Pinpoint the cell where the given text exists, returning its (X, Y) midpoint coordinate. 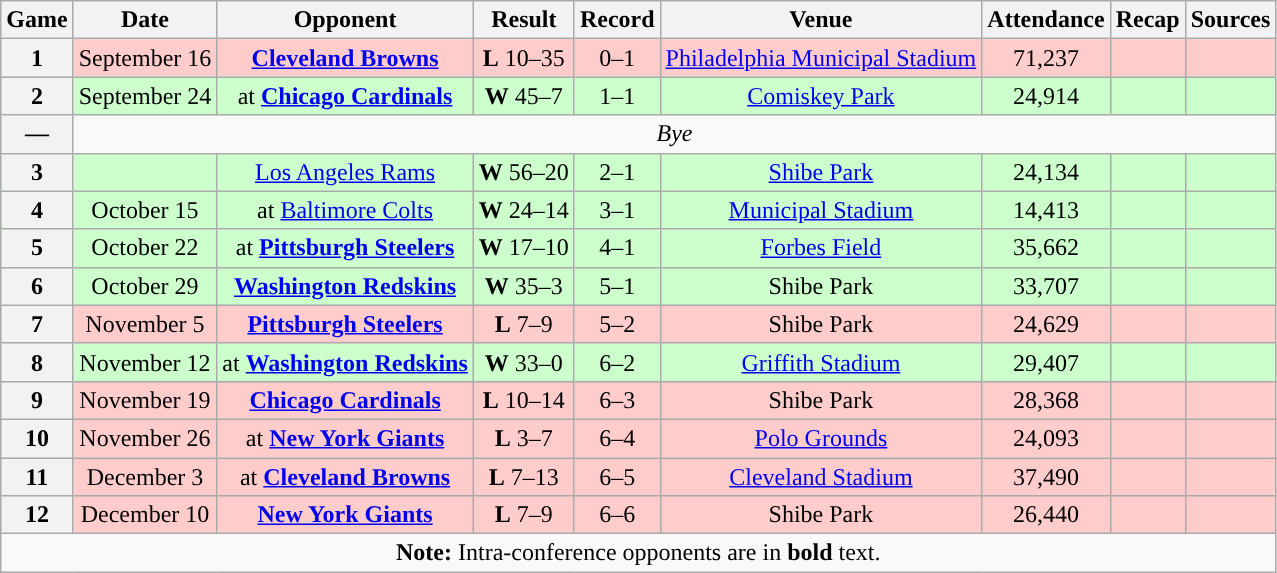
L 3–7 (524, 438)
7 (37, 324)
26,440 (1046, 515)
6–4 (617, 438)
71,237 (1046, 58)
Pittsburgh Steelers (345, 324)
December 10 (145, 515)
3–1 (617, 210)
4–1 (617, 248)
Note: Intra-conference opponents are in bold text. (638, 553)
6 (37, 286)
L 10–35 (524, 58)
4 (37, 210)
Sources (1230, 20)
28,368 (1046, 400)
14,413 (1046, 210)
October 15 (145, 210)
Opponent (345, 20)
5 (37, 248)
November 19 (145, 400)
at Pittsburgh Steelers (345, 248)
6–3 (617, 400)
September 16 (145, 58)
L 7–13 (524, 477)
3 (37, 172)
Philadelphia Municipal Stadium (821, 58)
1–1 (617, 96)
24,093 (1046, 438)
6–6 (617, 515)
Recap (1148, 20)
at Baltimore Colts (345, 210)
W 45–7 (524, 96)
at New York Giants (345, 438)
October 29 (145, 286)
24,914 (1046, 96)
Venue (821, 20)
November 26 (145, 438)
Date (145, 20)
at Chicago Cardinals (345, 96)
Forbes Field (821, 248)
6–5 (617, 477)
24,629 (1046, 324)
W 24–14 (524, 210)
L 10–14 (524, 400)
Game (37, 20)
Cleveland Browns (345, 58)
10 (37, 438)
Attendance (1046, 20)
35,662 (1046, 248)
33,707 (1046, 286)
Chicago Cardinals (345, 400)
W 35–3 (524, 286)
Comiskey Park (821, 96)
1 (37, 58)
2–1 (617, 172)
New York Giants (345, 515)
11 (37, 477)
Washington Redskins (345, 286)
November 5 (145, 324)
December 3 (145, 477)
5–1 (617, 286)
2 (37, 96)
Municipal Stadium (821, 210)
24,134 (1046, 172)
October 22 (145, 248)
12 (37, 515)
Record (617, 20)
Result (524, 20)
at Washington Redskins (345, 362)
W 17–10 (524, 248)
8 (37, 362)
November 12 (145, 362)
Polo Grounds (821, 438)
September 24 (145, 96)
5–2 (617, 324)
at Cleveland Browns (345, 477)
Bye (674, 134)
37,490 (1046, 477)
9 (37, 400)
6–2 (617, 362)
Los Angeles Rams (345, 172)
W 56–20 (524, 172)
W 33–0 (524, 362)
29,407 (1046, 362)
0–1 (617, 58)
— (37, 134)
Cleveland Stadium (821, 477)
Griffith Stadium (821, 362)
